Search for the cell housing the specified text and yield its (X, Y) center coordinate. 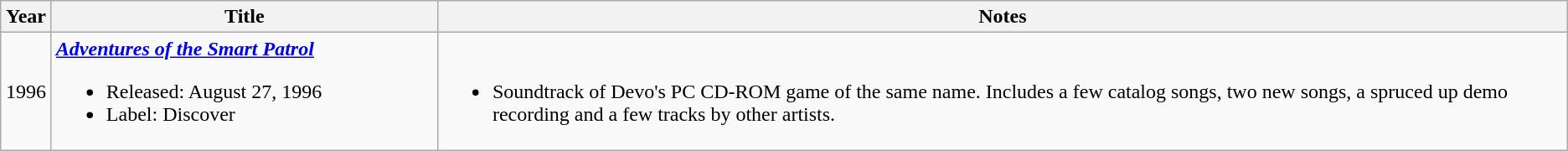
Year (27, 17)
Adventures of the Smart PatrolReleased: August 27, 1996Label: Discover (245, 91)
1996 (27, 91)
Title (245, 17)
Notes (1002, 17)
